Locate the cell with the specified text and output its [X, Y] center coordinate. 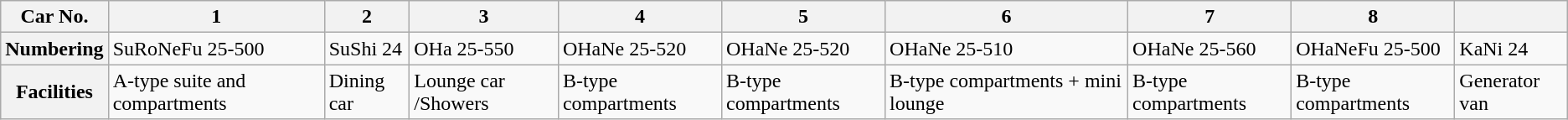
7 [1210, 17]
KaNi 24 [1511, 49]
4 [640, 17]
B-type compartments + mini lounge [1007, 92]
1 [216, 17]
Lounge car /Showers [484, 92]
Generator van [1511, 92]
OHaNeFu 25-500 [1374, 49]
A-type suite and compartments [216, 92]
SuRoNeFu 25-500 [216, 49]
Facilities [54, 92]
Numbering [54, 49]
OHa 25-550 [484, 49]
2 [367, 17]
8 [1374, 17]
Dining car [367, 92]
SuShi 24 [367, 49]
OHaNe 25-560 [1210, 49]
OHaNe 25-510 [1007, 49]
3 [484, 17]
6 [1007, 17]
Car No. [54, 17]
5 [802, 17]
